Output the [X, Y] coordinate of the center of the cell containing the given text.  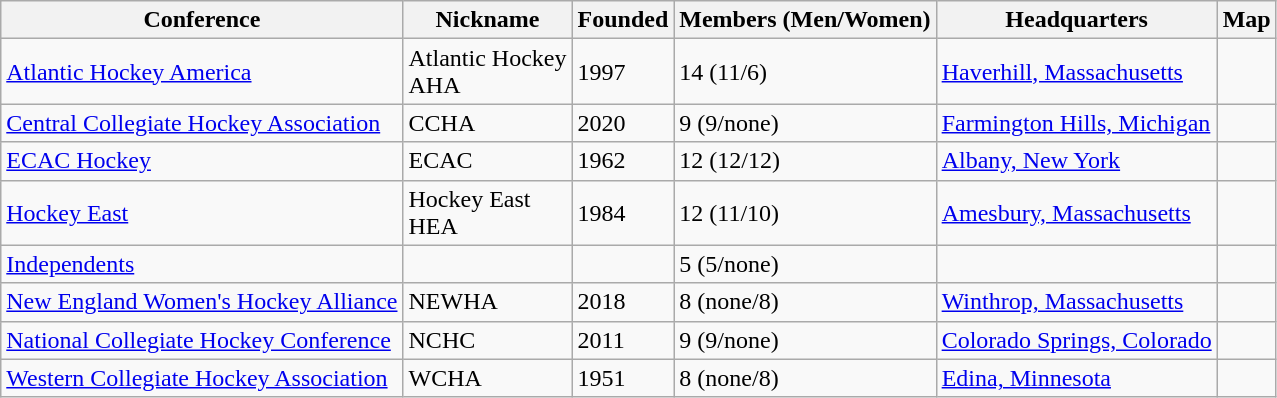
2018 [623, 302]
Nickname [488, 20]
Albany, New York [1076, 161]
12 (12/12) [805, 161]
Founded [623, 20]
1951 [623, 378]
National Collegiate Hockey Conference [202, 340]
5 (5/none) [805, 264]
Central Collegiate Hockey Association [202, 123]
Edina, Minnesota [1076, 378]
1997 [623, 72]
Conference [202, 20]
1984 [623, 212]
New England Women's Hockey Alliance [202, 302]
Members (Men/Women) [805, 20]
Colorado Springs, Colorado [1076, 340]
Atlantic HockeyAHA [488, 72]
12 (11/10) [805, 212]
Winthrop, Massachusetts [1076, 302]
NEWHA [488, 302]
Headquarters [1076, 20]
Independents [202, 264]
Farmington Hills, Michigan [1076, 123]
Western Collegiate Hockey Association [202, 378]
WCHA [488, 378]
Atlantic Hockey America [202, 72]
2020 [623, 123]
Hockey EastHEA [488, 212]
ECAC Hockey [202, 161]
Amesbury, Massachusetts [1076, 212]
NCHC [488, 340]
Haverhill, Massachusetts [1076, 72]
2011 [623, 340]
1962 [623, 161]
Map [1246, 20]
14 (11/6) [805, 72]
CCHA [488, 123]
ECAC [488, 161]
Hockey East [202, 212]
